Scan for the cell matching the given text and deliver its [x, y] coordinate at center. 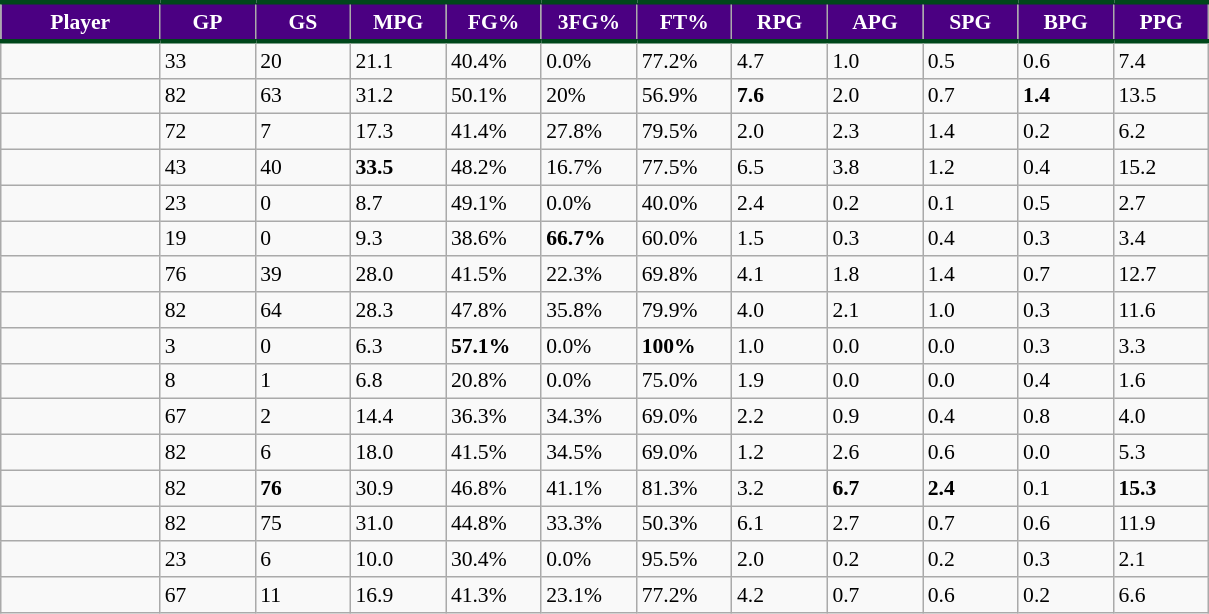
72 [208, 132]
11.6 [1161, 310]
20 [302, 60]
0.9 [874, 417]
7 [302, 132]
3.8 [874, 168]
9.3 [398, 239]
33.5 [398, 168]
63 [302, 96]
41.3% [494, 595]
57.1% [494, 346]
75.0% [684, 381]
77.5% [684, 168]
40.4% [494, 60]
GP [208, 22]
48.2% [494, 168]
12.7 [1161, 275]
40.0% [684, 203]
21.1 [398, 60]
20% [588, 96]
31.2 [398, 96]
36.3% [494, 417]
20.8% [494, 381]
4.7 [780, 60]
43 [208, 168]
10.0 [398, 560]
39 [302, 275]
11 [302, 595]
46.8% [494, 488]
38.6% [494, 239]
50.1% [494, 96]
6.2 [1161, 132]
95.5% [684, 560]
79.9% [684, 310]
60.0% [684, 239]
2.3 [874, 132]
1.5 [780, 239]
13.5 [1161, 96]
1.9 [780, 381]
17.3 [398, 132]
2 [302, 417]
15.3 [1161, 488]
16.9 [398, 595]
47.8% [494, 310]
16.7% [588, 168]
31.0 [398, 524]
APG [874, 22]
Player [80, 22]
30.4% [494, 560]
75 [302, 524]
33.3% [588, 524]
7.6 [780, 96]
40 [302, 168]
56.9% [684, 96]
81.3% [684, 488]
3.4 [1161, 239]
11.9 [1161, 524]
100% [684, 346]
0.8 [1066, 417]
69.8% [684, 275]
49.1% [494, 203]
4.2 [780, 595]
35.8% [588, 310]
FT% [684, 22]
8 [208, 381]
7.4 [1161, 60]
SPG [970, 22]
6.8 [398, 381]
1.6 [1161, 381]
66.7% [588, 239]
64 [302, 310]
6.1 [780, 524]
3.2 [780, 488]
14.4 [398, 417]
27.8% [588, 132]
34.3% [588, 417]
PPG [1161, 22]
6.7 [874, 488]
4.1 [780, 275]
1 [302, 381]
FG% [494, 22]
RPG [780, 22]
8.7 [398, 203]
1.8 [874, 275]
5.3 [1161, 453]
2.2 [780, 417]
33 [208, 60]
18.0 [398, 453]
28.0 [398, 275]
GS [302, 22]
30.9 [398, 488]
6.3 [398, 346]
3 [208, 346]
6.5 [780, 168]
15.2 [1161, 168]
BPG [1066, 22]
3FG% [588, 22]
2.6 [874, 453]
19 [208, 239]
28.3 [398, 310]
50.3% [684, 524]
22.3% [588, 275]
79.5% [684, 132]
3.3 [1161, 346]
MPG [398, 22]
23.1% [588, 595]
41.4% [494, 132]
6.6 [1161, 595]
44.8% [494, 524]
41.1% [588, 488]
34.5% [588, 453]
